Detect which cell encompasses the target text, then output its (X, Y) center coordinate. 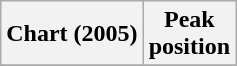
Peak position (189, 34)
Chart (2005) (72, 34)
